Return [x, y] of the center of cell containing provided text 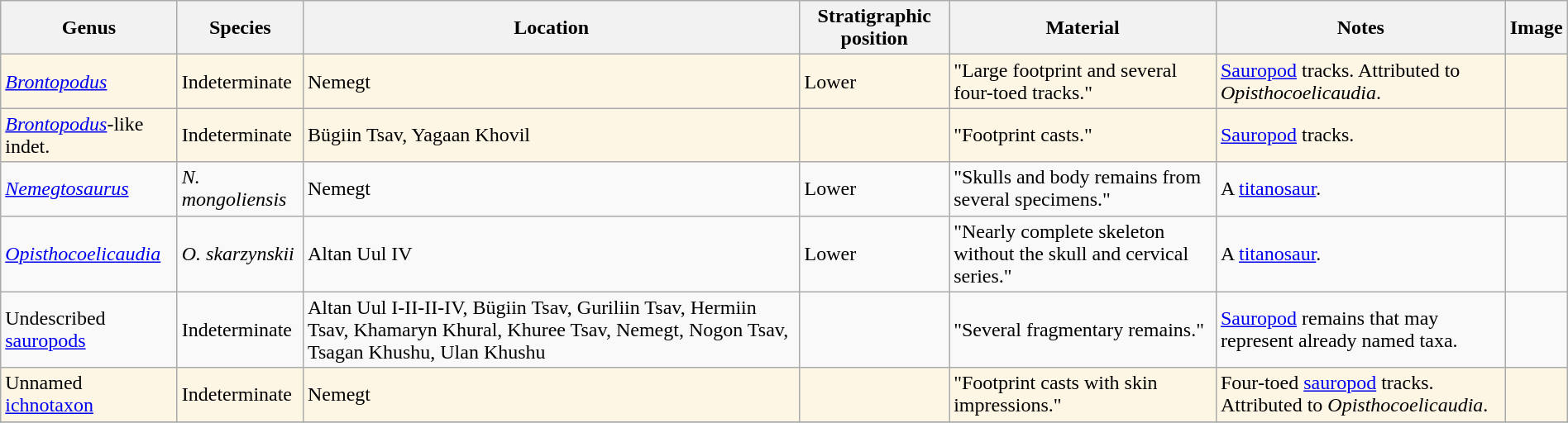
Altan Uul IV [551, 254]
Unnamed ichnotaxon [89, 395]
N. mongoliensis [240, 188]
"Large footprint and several four-toed tracks." [1083, 81]
Image [1537, 28]
"Nearly complete skeleton without the skull and cervical series." [1083, 254]
Undescribed sauropods [89, 330]
Notes [1360, 28]
Species [240, 28]
Nemegtosaurus [89, 188]
Sauropod tracks. Attributed to Opisthocoelicaudia. [1360, 81]
"Several fragmentary remains." [1083, 330]
"Footprint casts." [1083, 135]
Opisthocoelicaudia [89, 254]
Sauropod remains that may represent already named taxa. [1360, 330]
Genus [89, 28]
Stratigraphic position [875, 28]
Brontopodus [89, 81]
Location [551, 28]
O. skarzynskii [240, 254]
Brontopodus-like indet. [89, 135]
Four-toed sauropod tracks. Attributed to Opisthocoelicaudia. [1360, 395]
Sauropod tracks. [1360, 135]
Altan Uul I-II-II-IV, Bügiin Tsav, Guriliin Tsav, Hermiin Tsav, Khamaryn Khural, Khuree Tsav, Nemegt, Nogon Tsav, Tsagan Khushu, Ulan Khushu [551, 330]
Bügiin Tsav, Yagaan Khovil [551, 135]
Material [1083, 28]
"Skulls and body remains from several specimens." [1083, 188]
"Footprint casts with skin impressions." [1083, 395]
